From the cell containing the given text, extract its center point as (X, Y) coordinate. 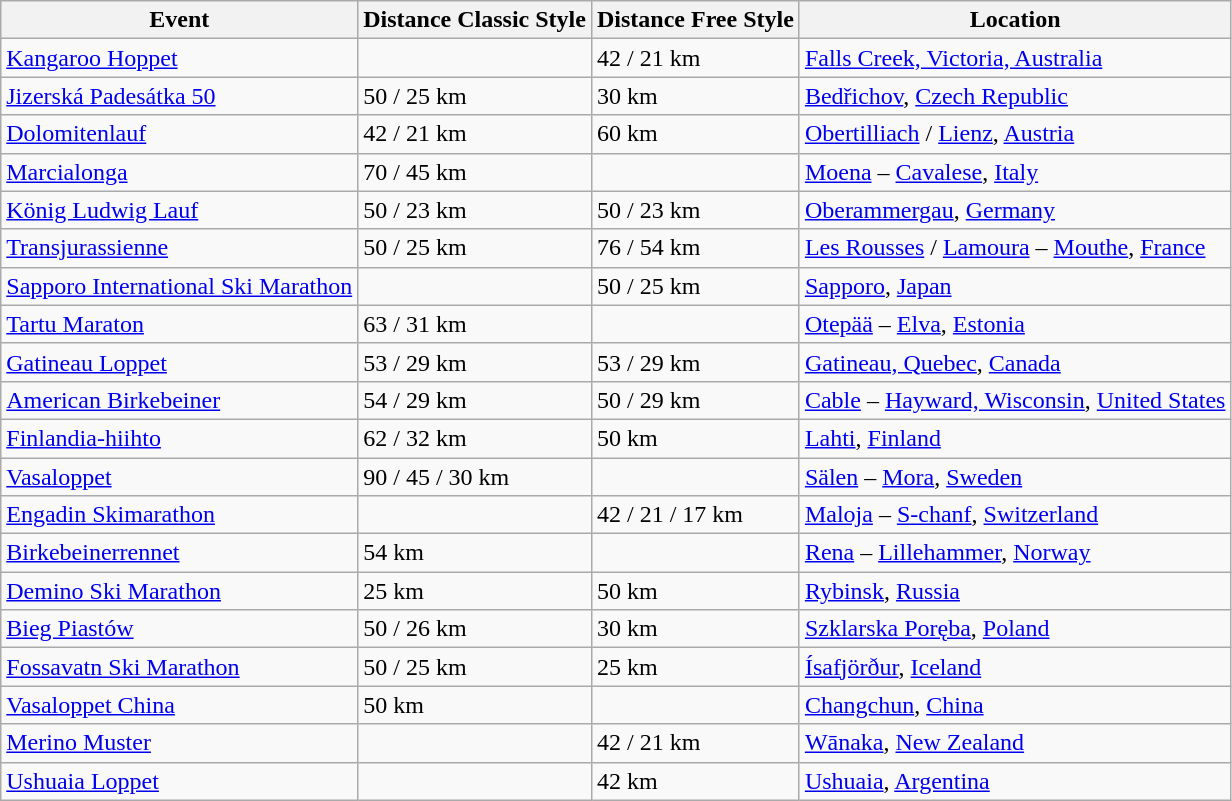
Rena – Lillehammer, Norway (1015, 553)
Bieg Piastów (180, 629)
Bedřichov, Czech Republic (1015, 96)
Transjurassienne (180, 248)
Sapporo International Ski Marathon (180, 286)
Birkebeinerrennet (180, 553)
Cable – Hayward, Wisconsin, United States (1015, 400)
Distance Free Style (695, 20)
Event (180, 20)
Maloja – S-chanf, Switzerland (1015, 515)
American Birkebeiner (180, 400)
Oberammergau, Germany (1015, 210)
50 / 29 km (695, 400)
Les Rousses / Lamoura – Mouthe, France (1015, 248)
Ísafjörður, Iceland (1015, 667)
Merino Muster (180, 743)
Jizerská Padesátka 50 (180, 96)
60 km (695, 134)
42 km (695, 781)
Rybinsk, Russia (1015, 591)
Vasaloppet China (180, 705)
Moena – Cavalese, Italy (1015, 172)
Demino Ski Marathon (180, 591)
Falls Creek, Victoria, Australia (1015, 58)
42 / 21 / 17 km (695, 515)
Fossavatn Ski Marathon (180, 667)
Ushuaia Loppet (180, 781)
Obertilliach / Lienz, Austria (1015, 134)
54 / 29 km (475, 400)
Szklarska Poręba, Poland (1015, 629)
Dolomitenlauf (180, 134)
63 / 31 km (475, 324)
Ushuaia, Argentina (1015, 781)
Otepää – Elva, Estonia (1015, 324)
Sälen – Mora, Sweden (1015, 477)
54 km (475, 553)
Gatineau, Quebec, Canada (1015, 362)
50 / 26 km (475, 629)
Location (1015, 20)
76 / 54 km (695, 248)
König Ludwig Lauf (180, 210)
Changchun, China (1015, 705)
Engadin Skimarathon (180, 515)
Marcialonga (180, 172)
Wānaka, New Zealand (1015, 743)
Vasaloppet (180, 477)
Finlandia-hiihto (180, 438)
62 / 32 km (475, 438)
Sapporo, Japan (1015, 286)
Kangaroo Hoppet (180, 58)
70 / 45 km (475, 172)
Gatineau Loppet (180, 362)
90 / 45 / 30 km (475, 477)
Distance Classic Style (475, 20)
Tartu Maraton (180, 324)
Lahti, Finland (1015, 438)
